Extract the [x, y] coordinate from the center of the cell holding the provided text.  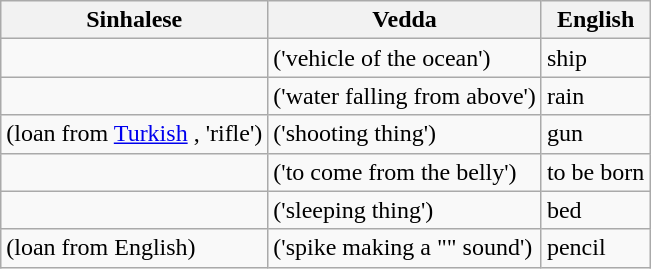
('shooting thing') [405, 134]
('spike making a "" sound') [405, 248]
('sleeping thing') [405, 210]
bed [595, 210]
to be born [595, 172]
Sinhalese [134, 20]
pencil [595, 248]
ship [595, 58]
gun [595, 134]
English [595, 20]
(loan from English) [134, 248]
(loan from Turkish , 'rifle') [134, 134]
rain [595, 96]
('water falling from above') [405, 96]
('to come from the belly') [405, 172]
Vedda [405, 20]
('vehicle of the ocean') [405, 58]
